Detect which cell encompasses the target text, then output its [X, Y] center coordinate. 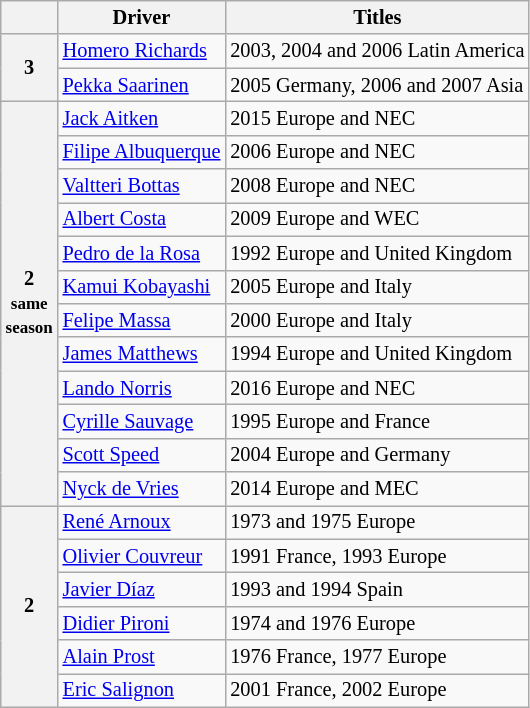
Driver [142, 17]
Filipe Albuquerque [142, 152]
1995 Europe and France [377, 421]
René Arnoux [142, 522]
Alain Prost [142, 657]
Scott Speed [142, 455]
Titles [377, 17]
Jack Aitken [142, 118]
2014 Europe and MEC [377, 489]
Nyck de Vries [142, 489]
2004 Europe and Germany [377, 455]
2 [30, 606]
2009 Europe and WEC [377, 219]
Albert Costa [142, 219]
1992 Europe and United Kingdom [377, 253]
2001 France, 2002 Europe [377, 690]
1976 France, 1977 Europe [377, 657]
Felipe Massa [142, 320]
2005 Germany, 2006 and 2007 Asia [377, 85]
Pekka Saarinen [142, 85]
Eric Salignon [142, 690]
1973 and 1975 Europe [377, 522]
2006 Europe and NEC [377, 152]
Pedro de la Rosa [142, 253]
2015 Europe and NEC [377, 118]
2000 Europe and Italy [377, 320]
Javier Díaz [142, 589]
Valtteri Bottas [142, 186]
James Matthews [142, 354]
Kamui Kobayashi [142, 287]
Olivier Couvreur [142, 556]
Cyrille Sauvage [142, 421]
Homero Richards [142, 51]
2016 Europe and NEC [377, 388]
Lando Norris [142, 388]
2005 Europe and Italy [377, 287]
3 [30, 68]
1991 France, 1993 Europe [377, 556]
1993 and 1994 Spain [377, 589]
2003, 2004 and 2006 Latin America [377, 51]
2008 Europe and NEC [377, 186]
Didier Pironi [142, 623]
2sameseason [30, 303]
1974 and 1976 Europe [377, 623]
1994 Europe and United Kingdom [377, 354]
